For the text-containing cell, return its midpoint in [X, Y] coordinate format. 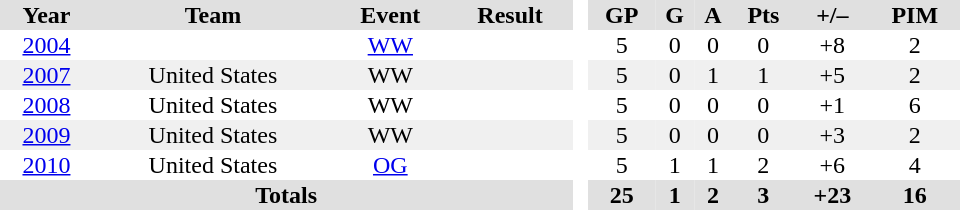
G [675, 15]
Team [213, 15]
+5 [832, 75]
+23 [832, 195]
2007 [46, 75]
OG [390, 165]
+3 [832, 135]
16 [914, 195]
25 [622, 195]
4 [914, 165]
A [712, 15]
+1 [832, 105]
2010 [46, 165]
2004 [46, 45]
Pts [763, 15]
+8 [832, 45]
6 [914, 105]
Year [46, 15]
+/– [832, 15]
Event [390, 15]
Totals [286, 195]
3 [763, 195]
+6 [832, 165]
GP [622, 15]
2009 [46, 135]
Result [510, 15]
PIM [914, 15]
2008 [46, 105]
